Return (x, y) of the center of cell containing provided text 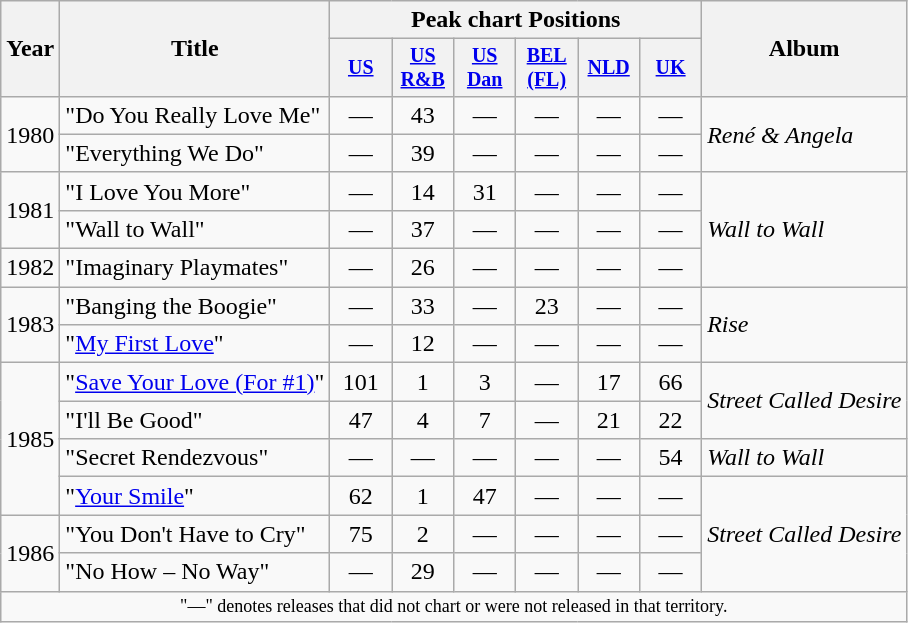
"Do You Really Love Me" (195, 115)
"I Love You More" (195, 191)
1980 (30, 134)
1983 (30, 325)
"My First Love" (195, 344)
2 (423, 534)
"Wall to Wall" (195, 229)
43 (423, 115)
101 (361, 382)
UK (671, 68)
31 (485, 191)
4 (423, 420)
Year (30, 49)
Peak chart Positions (516, 20)
"—" denotes releases that did not chart or were not released in that territory. (454, 606)
37 (423, 229)
33 (423, 306)
21 (609, 420)
BEL (FL) (547, 68)
1982 (30, 268)
"You Don't Have to Cry" (195, 534)
"Imaginary Playmates" (195, 268)
Title (195, 49)
62 (361, 496)
"Your Smile" (195, 496)
1985 (30, 439)
17 (609, 382)
66 (671, 382)
3 (485, 382)
1986 (30, 553)
75 (361, 534)
"No How – No Way" (195, 572)
54 (671, 458)
USDan (485, 68)
12 (423, 344)
39 (423, 153)
US (361, 68)
USR&B (423, 68)
1981 (30, 210)
"Secret Rendezvous" (195, 458)
René & Angela (804, 134)
Rise (804, 325)
29 (423, 572)
22 (671, 420)
"Everything We Do" (195, 153)
"Banging the Boogie" (195, 306)
26 (423, 268)
23 (547, 306)
Album (804, 49)
14 (423, 191)
7 (485, 420)
"I'll Be Good" (195, 420)
"Save Your Love (For #1)" (195, 382)
NLD (609, 68)
